Extract the (X, Y) coordinate from the center of the cell holding the provided text.  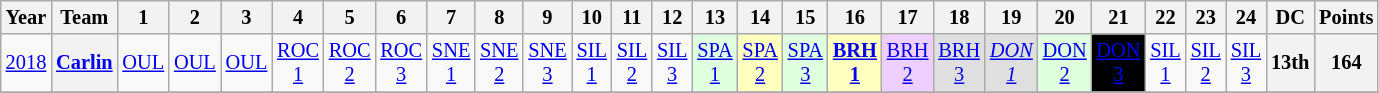
15 (806, 17)
Carlin (84, 63)
24 (1246, 17)
13th (1290, 63)
Team (84, 17)
2 (195, 17)
14 (760, 17)
SPA2 (760, 63)
11 (632, 17)
21 (1119, 17)
13 (714, 17)
DC (1290, 17)
3 (247, 17)
ROC1 (298, 63)
20 (1065, 17)
1 (143, 17)
17 (908, 17)
ROC2 (350, 63)
Year (26, 17)
8 (499, 17)
DON2 (1065, 63)
18 (959, 17)
BRH1 (855, 63)
DON3 (1119, 63)
SPA1 (714, 63)
12 (672, 17)
DON1 (1012, 63)
7 (451, 17)
BRH2 (908, 63)
10 (592, 17)
9 (547, 17)
Points (1346, 17)
5 (350, 17)
6 (401, 17)
BRH3 (959, 63)
ROC3 (401, 63)
19 (1012, 17)
2018 (26, 63)
22 (1165, 17)
23 (1206, 17)
SNE1 (451, 63)
4 (298, 17)
SNE3 (547, 63)
SNE2 (499, 63)
164 (1346, 63)
16 (855, 17)
SPA3 (806, 63)
